Provide the (X, Y) coordinate of the cell's center where the given text is located.  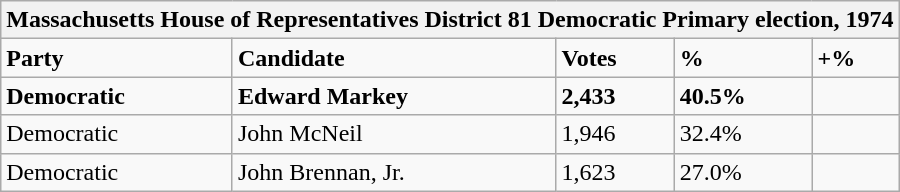
Party (117, 58)
Candidate (394, 58)
27.0% (743, 172)
Massachusetts House of Representatives District 81 Democratic Primary election, 1974 (450, 20)
1,946 (615, 134)
2,433 (615, 96)
32.4% (743, 134)
% (743, 58)
1,623 (615, 172)
40.5% (743, 96)
John McNeil (394, 134)
Votes (615, 58)
Edward Markey (394, 96)
+% (856, 58)
John Brennan, Jr. (394, 172)
